Extract the [x, y] coordinate from the center of the cell holding the provided text.  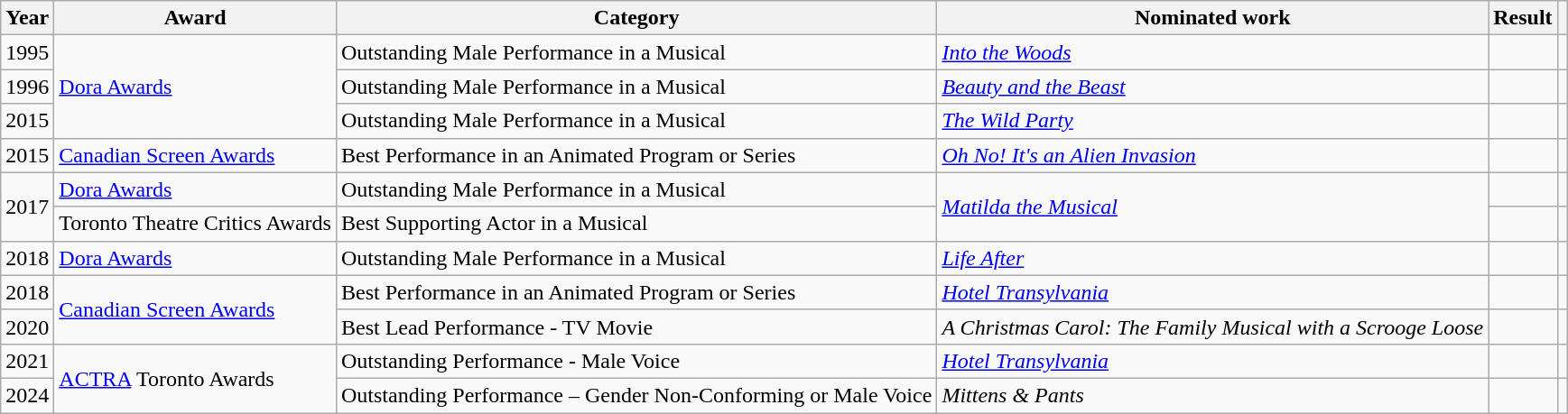
Toronto Theatre Critics Awards [195, 224]
Outstanding Performance - Male Voice [636, 361]
Best Lead Performance - TV Movie [636, 327]
1995 [27, 52]
Award [195, 18]
A Christmas Carol: The Family Musical with a Scrooge Loose [1213, 327]
Category [636, 18]
Matilda the Musical [1213, 207]
2021 [27, 361]
Into the Woods [1213, 52]
Beauty and the Beast [1213, 87]
1996 [27, 87]
Oh No! It's an Alien Invasion [1213, 155]
Best Supporting Actor in a Musical [636, 224]
The Wild Party [1213, 121]
Result [1523, 18]
Year [27, 18]
2020 [27, 327]
Life After [1213, 258]
Mittens & Pants [1213, 395]
2024 [27, 395]
Nominated work [1213, 18]
ACTRA Toronto Awards [195, 378]
Outstanding Performance – Gender Non-Conforming or Male Voice [636, 395]
2017 [27, 207]
